For the text-containing cell, return its midpoint in [x, y] coordinate format. 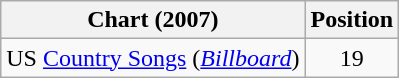
Position [352, 20]
19 [352, 58]
Chart (2007) [153, 20]
US Country Songs (Billboard) [153, 58]
